Extract the [x, y] coordinate from the center of the cell holding the provided text.  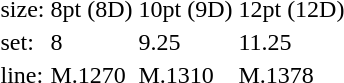
9.25 [186, 42]
8 [92, 42]
